Scan for the cell matching the given text and deliver its [x, y] coordinate at center. 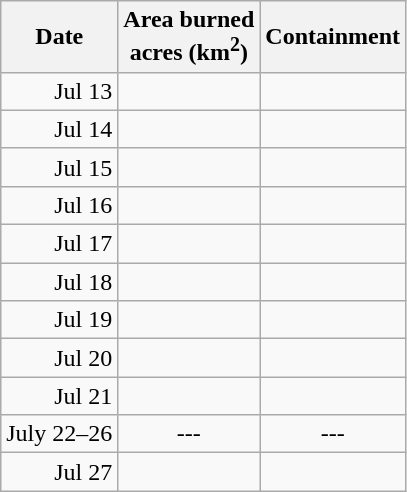
Jul 17 [60, 244]
July 22–26 [60, 434]
Jul 20 [60, 358]
Jul 27 [60, 472]
Jul 19 [60, 320]
Jul 14 [60, 129]
Containment [333, 37]
Jul 13 [60, 91]
Jul 18 [60, 282]
Jul 21 [60, 396]
Jul 16 [60, 205]
Area burnedacres (km2) [189, 37]
Jul 15 [60, 167]
Date [60, 37]
